Locate the cell with the specified text and output its (x, y) center coordinate. 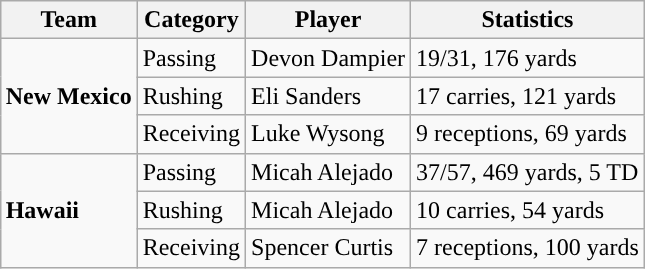
10 carries, 54 yards (528, 210)
Devon Dampier (328, 58)
Category (191, 20)
Spencer Curtis (328, 248)
Statistics (528, 20)
Hawaii (68, 210)
Team (68, 20)
Luke Wysong (328, 134)
19/31, 176 yards (528, 58)
Player (328, 20)
37/57, 469 yards, 5 TD (528, 172)
9 receptions, 69 yards (528, 134)
New Mexico (68, 96)
7 receptions, 100 yards (528, 248)
Eli Sanders (328, 96)
17 carries, 121 yards (528, 96)
